Search for the cell housing the specified text and yield its [X, Y] center coordinate. 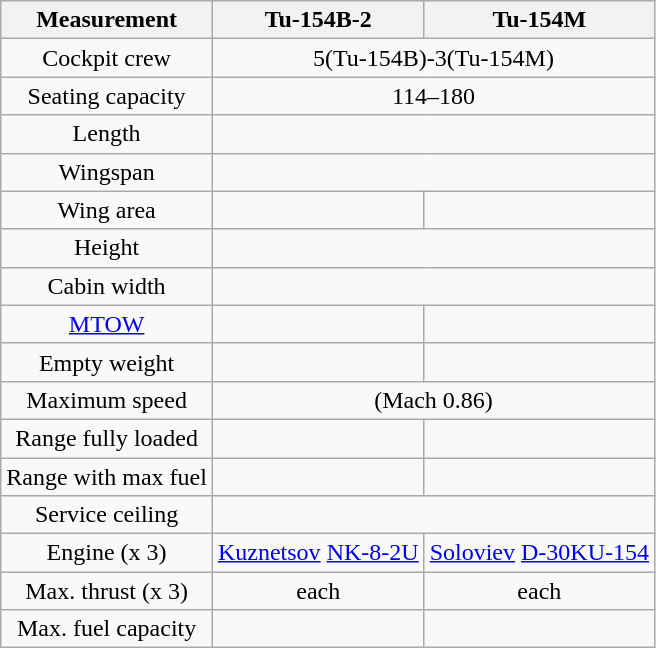
Seating capacity [107, 96]
Maximum speed [107, 400]
5(Tu-154B)-3(Tu-154M) [433, 58]
Wing area [107, 210]
Kuznetsov NK-8-2U [318, 553]
Soloviev D-30KU-154 [539, 553]
Max. fuel capacity [107, 629]
Service ceiling [107, 515]
Empty weight [107, 362]
Range with max fuel [107, 477]
Length [107, 134]
Tu-154M [539, 20]
Max. thrust (x 3) [107, 591]
(Mach 0.86) [433, 400]
Engine (x 3) [107, 553]
Range fully loaded [107, 438]
Wingspan [107, 172]
Height [107, 248]
114–180 [433, 96]
MTOW [107, 324]
Cockpit crew [107, 58]
Cabin width [107, 286]
Measurement [107, 20]
Tu-154B-2 [318, 20]
